Determine the [X, Y] coordinate at the center of the cell enclosing the given text.  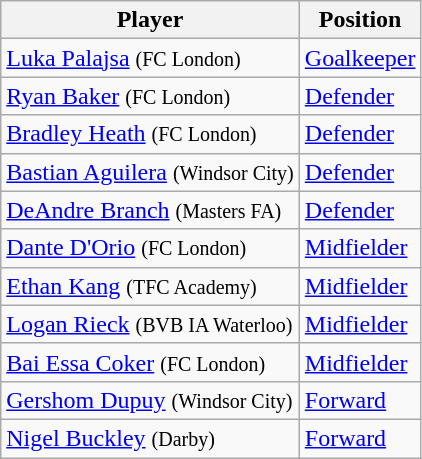
Bastian Aguilera (Windsor City) [150, 172]
DeAndre Branch (Masters FA) [150, 210]
Player [150, 20]
Bradley Heath (FC London) [150, 134]
Dante D'Orio (FC London) [150, 248]
Ethan Kang (TFC Academy) [150, 286]
Nigel Buckley (Darby) [150, 438]
Goalkeeper [360, 58]
Logan Rieck (BVB IA Waterloo) [150, 324]
Position [360, 20]
Ryan Baker (FC London) [150, 96]
Luka Palajsa (FC London) [150, 58]
Gershom Dupuy (Windsor City) [150, 400]
Bai Essa Coker (FC London) [150, 362]
